Find where the given text appears and provide that cell's center as (x, y) coordinate. 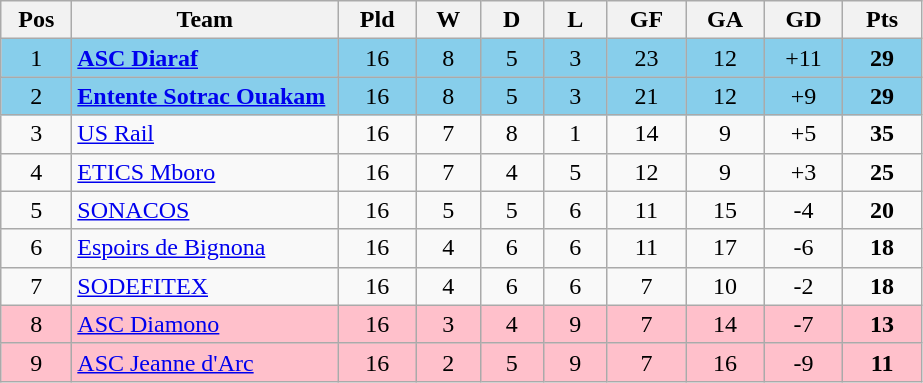
+3 (804, 172)
SODEFITEX (205, 286)
Espoirs de Bignona (205, 248)
20 (882, 210)
35 (882, 134)
GD (804, 20)
ASC Diamono (205, 324)
23 (646, 58)
GF (646, 20)
GA (726, 20)
-7 (804, 324)
ASC Diaraf (205, 58)
15 (726, 210)
-6 (804, 248)
L (576, 20)
+9 (804, 96)
Team (205, 20)
D (512, 20)
SONACOS (205, 210)
+5 (804, 134)
Pts (882, 20)
Entente Sotrac Ouakam (205, 96)
-4 (804, 210)
13 (882, 324)
17 (726, 248)
21 (646, 96)
ASC Jeanne d'Arc (205, 362)
ETICS Mboro (205, 172)
Pld (378, 20)
Pos (36, 20)
W (448, 20)
US Rail (205, 134)
-9 (804, 362)
+11 (804, 58)
-2 (804, 286)
25 (882, 172)
10 (726, 286)
